Return the [x, y] coordinate for the center point of the cell that contains the specified text.  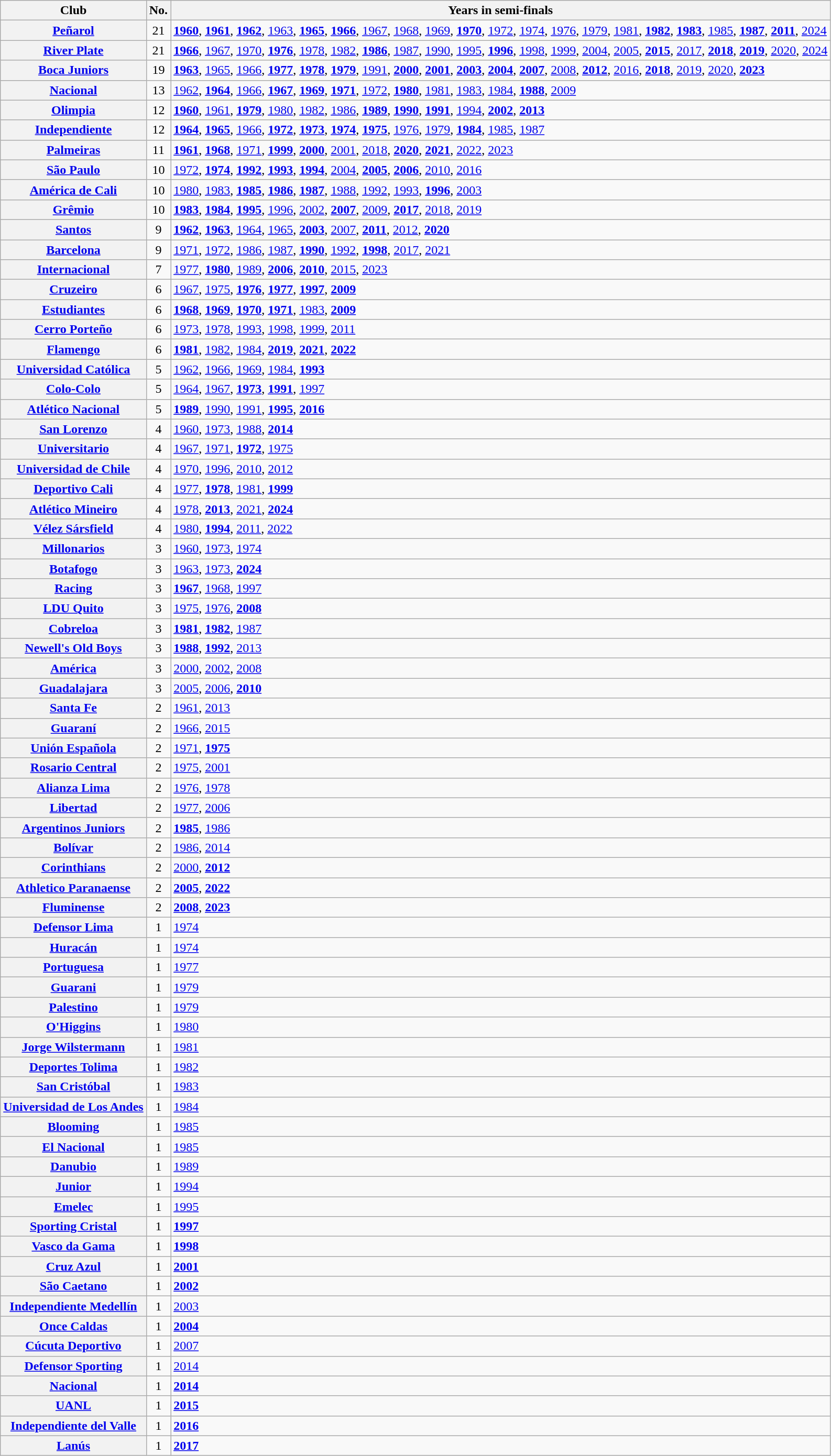
1981, 1982, 1987 [501, 628]
1963, 1965, 1966, 1977, 1978, 1979, 1991, 2000, 2001, 2003, 2004, 2007, 2008, 2012, 2016, 2018, 2019, 2020, 2023 [501, 70]
Corinthians [73, 867]
Estudiantes [73, 310]
Years in semi-finals [501, 10]
1981, 1982, 1984, 2019, 2021, 2022 [501, 349]
Vasco da Gama [73, 1247]
Club [73, 10]
No. [158, 10]
1983, 1984, 1995, 1996, 2002, 2007, 2009, 2017, 2018, 2019 [501, 209]
Fluminense [73, 908]
1966, 2015 [501, 728]
1966, 1967, 1970, 1976, 1978, 1982, 1986, 1987, 1990, 1995, 1996, 1998, 1999, 2004, 2005, 2015, 2017, 2018, 2019, 2020, 2024 [501, 50]
1972, 1974, 1992, 1993, 1994, 2004, 2005, 2006, 2010, 2016 [501, 170]
Universidad Católica [73, 369]
Emelec [73, 1206]
Universitario [73, 449]
Guarani [73, 987]
Athletico Paranaense [73, 888]
Alianza Lima [73, 788]
El Nacional [73, 1146]
1982 [501, 1067]
2007 [501, 1346]
1960, 1961, 1962, 1963, 1965, 1966, 1967, 1968, 1969, 1970, 1972, 1974, 1976, 1979, 1981, 1982, 1983, 1985, 1987, 2011, 2024 [501, 30]
Universidad de Los Andes [73, 1107]
Argentinos Juniors [73, 828]
1967, 1968, 1997 [501, 589]
América de Cali [73, 190]
1960, 1961, 1979, 1980, 1982, 1986, 1989, 1990, 1991, 1994, 2002, 2013 [501, 110]
2000, 2002, 2008 [501, 668]
Olimpia [73, 110]
1963, 1973, 2024 [501, 568]
Lanús [73, 1446]
Unión Española [73, 748]
1989 [501, 1166]
Cobreloa [73, 628]
2001 [501, 1266]
1989, 1990, 1991, 1995, 2016 [501, 409]
1978, 2013, 2021, 2024 [501, 509]
2015 [501, 1406]
1971, 1975 [501, 748]
Newell's Old Boys [73, 648]
Peñarol [73, 30]
1984 [501, 1107]
Danubio [73, 1166]
O'Higgins [73, 1027]
1988, 1992, 2013 [501, 648]
Boca Juniors [73, 70]
Guaraní [73, 728]
Guadalajara [73, 688]
Racing [73, 589]
San Cristóbal [73, 1087]
Once Caldas [73, 1326]
1960, 1973, 1988, 2014 [501, 429]
Bolívar [73, 847]
Cruz Azul [73, 1266]
Independiente del Valle [73, 1426]
2016 [501, 1426]
LDU Quito [73, 609]
1960, 1973, 1974 [501, 548]
Independiente [73, 130]
Cruzeiro [73, 290]
1977, 1980, 1989, 2006, 2010, 2015, 2023 [501, 270]
Atlético Mineiro [73, 509]
2005, 2022 [501, 888]
Independiente Medellín [73, 1306]
1964, 1967, 1973, 1991, 1997 [501, 389]
Cúcuta Deportivo [73, 1346]
1977, 1978, 1981, 1999 [501, 489]
1981 [501, 1047]
1980 [501, 1027]
Grêmio [73, 209]
1975, 2001 [501, 768]
San Lorenzo [73, 429]
1968, 1969, 1970, 1971, 1983, 2009 [501, 310]
Atlético Nacional [73, 409]
1985, 1986 [501, 828]
2000, 2012 [501, 867]
1994 [501, 1186]
2005, 2006, 2010 [501, 688]
Deportes Tolima [73, 1067]
1962, 1963, 1964, 1965, 2003, 2007, 2011, 2012, 2020 [501, 229]
7 [158, 270]
1980, 1983, 1985, 1986, 1987, 1988, 1992, 1993, 1996, 2003 [501, 190]
1995 [501, 1206]
Rosario Central [73, 768]
Sporting Cristal [73, 1227]
Colo-Colo [73, 389]
Portuguesa [73, 967]
São Caetano [73, 1286]
1977, 2006 [501, 808]
19 [158, 70]
1975, 1976, 2008 [501, 609]
Barcelona [73, 250]
11 [158, 150]
1962, 1964, 1966, 1967, 1969, 1971, 1972, 1980, 1981, 1983, 1984, 1988, 2009 [501, 90]
1977 [501, 967]
UANL [73, 1406]
1980, 1994, 2011, 2022 [501, 528]
1967, 1971, 1972, 1975 [501, 449]
2017 [501, 1446]
São Paulo [73, 170]
1998 [501, 1247]
Palmeiras [73, 150]
1970, 1996, 2010, 2012 [501, 469]
1961, 2013 [501, 708]
Defensor Lima [73, 928]
1986, 2014 [501, 847]
1964, 1965, 1966, 1972, 1973, 1974, 1975, 1976, 1979, 1984, 1985, 1987 [501, 130]
1997 [501, 1227]
River Plate [73, 50]
1962, 1966, 1969, 1984, 1993 [501, 369]
Huracán [73, 947]
2004 [501, 1326]
Flamengo [73, 349]
Jorge Wilstermann [73, 1047]
1967, 1975, 1976, 1977, 1997, 2009 [501, 290]
Botafogo [73, 568]
Cerro Porteño [73, 329]
1973, 1978, 1993, 1998, 1999, 2011 [501, 329]
Santos [73, 229]
Junior [73, 1186]
1983 [501, 1087]
Internacional [73, 270]
Universidad de Chile [73, 469]
13 [158, 90]
América [73, 668]
2003 [501, 1306]
Blooming [73, 1127]
2002 [501, 1286]
1976, 1978 [501, 788]
1961, 1968, 1971, 1999, 2000, 2001, 2018, 2020, 2021, 2022, 2023 [501, 150]
Defensor Sporting [73, 1366]
Millonarios [73, 548]
Deportivo Cali [73, 489]
2008, 2023 [501, 908]
Palestino [73, 1007]
Vélez Sársfield [73, 528]
1971, 1972, 1986, 1987, 1990, 1992, 1998, 2017, 2021 [501, 250]
Libertad [73, 808]
Santa Fe [73, 708]
